Determine the [x, y] coordinate at the center of the cell enclosing the given text.  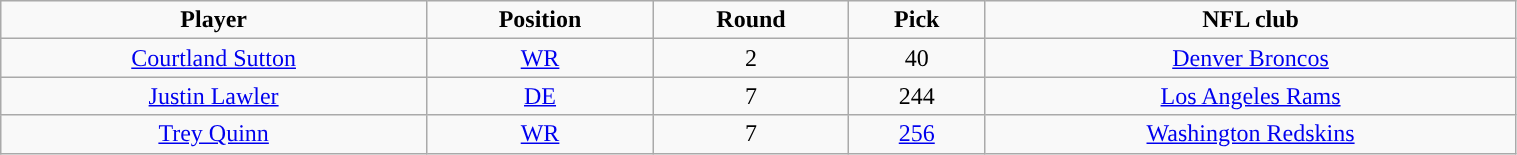
2 [752, 58]
40 [916, 58]
Round [752, 20]
Trey Quinn [214, 134]
Los Angeles Rams [1250, 96]
Washington Redskins [1250, 134]
Player [214, 20]
NFL club [1250, 20]
Justin Lawler [214, 96]
Pick [916, 20]
DE [540, 96]
Position [540, 20]
Courtland Sutton [214, 58]
Denver Broncos [1250, 58]
256 [916, 134]
244 [916, 96]
